Search for the cell housing the specified text and yield its (x, y) center coordinate. 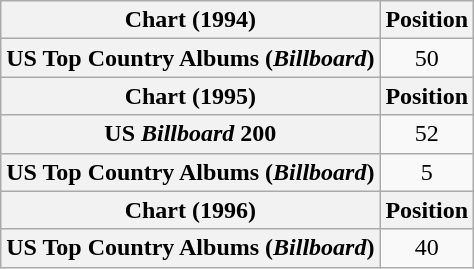
52 (427, 134)
Chart (1994) (190, 20)
5 (427, 172)
US Billboard 200 (190, 134)
Chart (1995) (190, 96)
40 (427, 248)
Chart (1996) (190, 210)
50 (427, 58)
